Extract the (x, y) coordinate from the center of the cell holding the provided text.  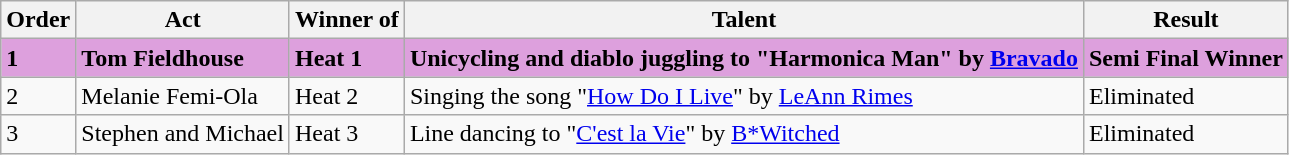
Semi Final Winner (1186, 58)
Singing the song "How Do I Live" by LeAnn Rimes (744, 96)
Stephen and Michael (183, 134)
2 (38, 96)
Talent (744, 20)
Line dancing to "C'est la Vie" by B*Witched (744, 134)
Heat 3 (346, 134)
Unicycling and diablo juggling to "Harmonica Man" by Bravado (744, 58)
Heat 1 (346, 58)
Heat 2 (346, 96)
1 (38, 58)
Result (1186, 20)
Order (38, 20)
Melanie Femi-Ola (183, 96)
Tom Fieldhouse (183, 58)
Winner of (346, 20)
Act (183, 20)
3 (38, 134)
